Provide the [x, y] coordinate of the cell's center where the given text is located.  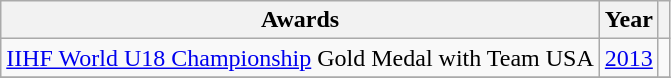
Year [628, 20]
IIHF World U18 Championship Gold Medal with Team USA [300, 58]
2013 [628, 58]
Awards [300, 20]
